Scan for the cell matching the given text and deliver its [X, Y] coordinate at center. 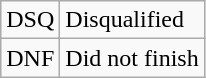
Disqualified [132, 20]
Did not finish [132, 58]
DNF [30, 58]
DSQ [30, 20]
